For the text-containing cell, return its midpoint in [X, Y] coordinate format. 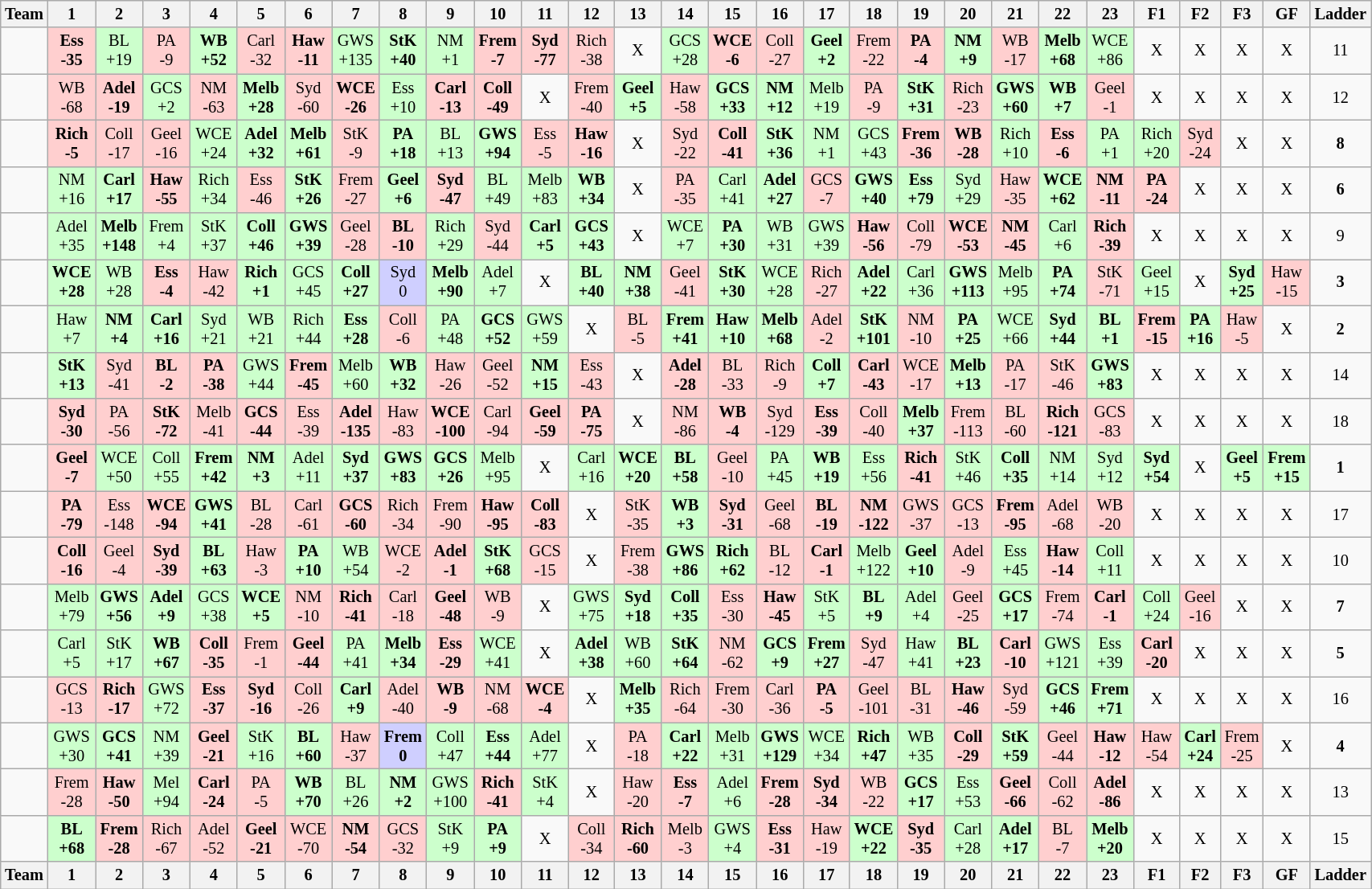
Adel+27 [780, 190]
WCE-2 [403, 560]
GWS+56 [119, 607]
Melb+37 [921, 421]
PA-56 [119, 421]
Rich-64 [685, 699]
Haw-5 [1242, 329]
Syd+18 [638, 607]
Frem+41 [685, 329]
BL+63 [214, 560]
Syd+25 [1242, 282]
Carl-61 [308, 514]
Geel-4 [119, 560]
WB+70 [308, 792]
Melb+79 [71, 607]
GWS+94 [498, 143]
WB+3 [685, 514]
GWS+41 [214, 514]
StK+9 [450, 838]
BL+60 [308, 746]
Frem-22 [873, 51]
GCS+38 [214, 607]
Frem-25 [1242, 746]
Coll-29 [968, 746]
Haw-46 [968, 699]
GWS+113 [968, 282]
Syd-30 [71, 421]
Adel-52 [214, 838]
PA+18 [403, 143]
Rich-27 [826, 282]
WB-20 [1110, 514]
WB+67 [166, 653]
Rich-39 [1110, 236]
Frem-95 [1015, 514]
GCS+46 [1063, 699]
Coll-35 [214, 653]
WCE-94 [166, 514]
Carl+36 [921, 282]
BL-2 [166, 375]
Ess+28 [355, 329]
PA+45 [780, 468]
Geel-66 [1015, 792]
Adel-40 [403, 699]
StK+37 [214, 236]
StK-71 [1110, 282]
Geel+15 [1157, 282]
Adel+17 [1015, 838]
Melb-41 [214, 421]
Coll-17 [119, 143]
Ess+45 [1015, 560]
BL+26 [355, 792]
WCE-26 [355, 97]
WB+31 [780, 236]
NM-63 [214, 97]
Frem-90 [450, 514]
Adel-19 [119, 97]
Frem+27 [826, 653]
GCS+52 [498, 329]
Haw-42 [214, 282]
PA-4 [921, 51]
GCS-32 [403, 838]
Geel+10 [921, 560]
Melb+35 [638, 699]
WB+60 [638, 653]
Rich+29 [450, 236]
NM-122 [873, 514]
Adel-86 [1110, 792]
Syd+12 [1110, 468]
Ess+79 [921, 190]
WB+52 [214, 51]
Melb-3 [685, 838]
Syd-129 [780, 421]
BL-10 [403, 236]
PA-17 [1015, 375]
Ess-46 [260, 190]
Geel-52 [498, 375]
WCE+34 [826, 746]
Adel-9 [968, 560]
Ess-35 [71, 51]
Adel+22 [873, 282]
Coll-27 [780, 51]
PA+1 [1110, 143]
StK+68 [498, 560]
Coll+46 [260, 236]
Adel-2 [826, 329]
Carl+28 [968, 838]
Ess-30 [733, 607]
NM+4 [119, 329]
Frem-27 [355, 190]
WB-17 [1015, 51]
WCE+62 [1063, 190]
NM-86 [685, 421]
BL-5 [638, 329]
Ess-6 [1063, 143]
WB-28 [968, 143]
NM-11 [1110, 190]
WCE+7 [685, 236]
Coll+55 [166, 468]
NM-68 [498, 699]
Syd0 [403, 282]
Ess-7 [685, 792]
Geel-59 [545, 421]
StK+30 [733, 282]
Syd+44 [1063, 329]
PA+10 [308, 560]
WCE-6 [733, 51]
Syd-59 [1015, 699]
StK+13 [71, 375]
Frem-30 [733, 699]
Melb+31 [733, 746]
Coll-40 [873, 421]
Coll-62 [1063, 792]
BL+40 [592, 282]
Mel+94 [166, 792]
Syd-31 [733, 514]
GWS+60 [1015, 97]
BL+49 [498, 190]
Haw-15 [1287, 282]
Carl+24 [1200, 746]
NM-62 [733, 653]
GCS-15 [545, 560]
Frem+15 [1287, 468]
WCE+41 [498, 653]
StK+64 [685, 653]
Carl+17 [119, 190]
PA+48 [450, 329]
GWS+4 [733, 838]
Melb+61 [308, 143]
Syd+54 [1157, 468]
Rich+47 [873, 746]
Rich-17 [119, 699]
GWS+121 [1063, 653]
Syd-41 [119, 375]
PA+9 [498, 838]
Geel-41 [685, 282]
WCE+66 [1015, 329]
Adel+6 [733, 792]
GCS+2 [166, 97]
Carl+22 [685, 746]
GWS+44 [260, 375]
GWS-37 [921, 514]
Coll+27 [355, 282]
Coll+24 [1157, 607]
PA+74 [1063, 282]
Syd+21 [214, 329]
GWS+86 [685, 560]
Ess-5 [545, 143]
GCS+9 [780, 653]
WB+28 [119, 282]
NM+38 [638, 282]
NM+2 [403, 792]
BL-28 [260, 514]
Carl+41 [733, 190]
GCS+26 [450, 468]
Coll-16 [71, 560]
PA+16 [1200, 329]
Syd-77 [545, 51]
Syd-16 [260, 699]
Ess+10 [403, 97]
StK-46 [1063, 375]
Melb+28 [260, 97]
Coll+11 [1110, 560]
Geel+6 [403, 190]
GWS+75 [592, 607]
NM+16 [71, 190]
WCE+24 [214, 143]
Ess-37 [214, 699]
GWS+40 [873, 190]
WCE+5 [260, 607]
BL-12 [780, 560]
Carl-13 [450, 97]
BL-19 [826, 514]
StK-72 [166, 421]
Coll+47 [450, 746]
Carl-24 [214, 792]
Coll-26 [308, 699]
Coll-83 [545, 514]
BL+19 [119, 51]
Frem+42 [214, 468]
Haw-3 [260, 560]
Geel+2 [826, 51]
GCS+41 [119, 746]
Adel+4 [921, 607]
GCS-60 [355, 514]
Carl-10 [1015, 653]
Frem-7 [498, 51]
WCE-53 [968, 236]
StK+36 [780, 143]
Carl-20 [1157, 653]
WCE-70 [308, 838]
WB+32 [403, 375]
Adel+7 [498, 282]
Adel+38 [592, 653]
Haw-58 [685, 97]
Melb+83 [545, 190]
StK+101 [873, 329]
Adel+32 [260, 143]
Coll-34 [592, 838]
Syd-22 [685, 143]
Ess-31 [780, 838]
Coll-6 [403, 329]
Haw-45 [780, 607]
GCS-44 [260, 421]
Geel-48 [450, 607]
Carl-36 [780, 699]
Frem0 [403, 746]
StK+31 [921, 97]
Adel-1 [450, 560]
Haw-56 [873, 236]
Haw-16 [592, 143]
BL+1 [1110, 329]
Syd-39 [166, 560]
Carl-94 [498, 421]
NM+39 [166, 746]
BL-31 [921, 699]
Geel-10 [733, 468]
Carl-32 [260, 51]
WB-22 [873, 792]
Frem+71 [1110, 699]
Rich-9 [780, 375]
Haw-12 [1110, 746]
StK+46 [968, 468]
PA-24 [1157, 190]
Carl-43 [873, 375]
Coll-49 [498, 97]
Rich+44 [308, 329]
Frem-40 [592, 97]
Rich+10 [1015, 143]
Frem-36 [921, 143]
Geel-28 [355, 236]
Rich+20 [1157, 143]
NM+14 [1063, 468]
Haw-20 [638, 792]
PA-38 [214, 375]
WCE-100 [450, 421]
Rich+62 [733, 560]
NM-54 [355, 838]
Frem-113 [968, 421]
Rich-60 [638, 838]
Frem-45 [308, 375]
Adel+11 [308, 468]
Adel-28 [685, 375]
PA+30 [733, 236]
Ess+44 [498, 746]
Syd-44 [498, 236]
Haw-14 [1063, 560]
WB-4 [733, 421]
Geel-68 [780, 514]
Melb+90 [450, 282]
WB+21 [260, 329]
Haw-19 [826, 838]
StK+40 [403, 51]
Syd+29 [968, 190]
GWS+30 [71, 746]
WCE+20 [638, 468]
PA-75 [592, 421]
Ess-148 [119, 514]
Haw-83 [403, 421]
Frem-15 [1157, 329]
Adel-135 [355, 421]
StK-35 [638, 514]
Rich-67 [166, 838]
Rich+34 [214, 190]
Haw-11 [308, 51]
Melb+60 [355, 375]
GCS-83 [1110, 421]
Rich-23 [968, 97]
Adel+35 [71, 236]
Haw-50 [119, 792]
BL+9 [873, 607]
NM+12 [780, 97]
WB+19 [826, 468]
Frem+4 [166, 236]
StK+26 [308, 190]
NM+3 [260, 468]
Ess+56 [873, 468]
Haw-37 [355, 746]
Melb+34 [403, 653]
Frem-1 [260, 653]
Coll-41 [733, 143]
GWS+129 [780, 746]
PA-35 [685, 190]
PA+25 [968, 329]
GCS+33 [733, 97]
Melb+13 [968, 375]
Carl+6 [1063, 236]
Adel+77 [545, 746]
BL-33 [733, 375]
Melb+19 [826, 97]
Carl+9 [355, 699]
WCE-4 [545, 699]
BL+13 [450, 143]
Syd-24 [1200, 143]
BL+23 [968, 653]
Haw-35 [1015, 190]
WB+34 [592, 190]
Syd+37 [355, 468]
BL-7 [1063, 838]
WB-68 [71, 97]
Rich-38 [592, 51]
StK-9 [355, 143]
Ess-4 [166, 282]
Melb+122 [873, 560]
Melb+148 [119, 236]
Frem-74 [1063, 607]
GWS+135 [355, 51]
Rich+1 [260, 282]
Haw+7 [71, 329]
Haw-55 [166, 190]
PA-79 [71, 514]
StK+16 [260, 746]
WB+35 [921, 746]
Haw-95 [498, 514]
WB+54 [355, 560]
Ess-29 [450, 653]
Geel-25 [968, 607]
GCS-7 [826, 190]
Rich-5 [71, 143]
GCS+45 [308, 282]
Syd-35 [921, 838]
Adel-68 [1063, 514]
Ess-43 [592, 375]
GCS+28 [685, 51]
StK+17 [119, 653]
Haw-26 [450, 375]
Syd-34 [826, 792]
PA+41 [355, 653]
WCE+50 [119, 468]
WCE-17 [921, 375]
WCE+86 [1110, 51]
Haw+41 [921, 653]
WCE+22 [873, 838]
GWS+59 [545, 329]
BL+58 [685, 468]
Ess+39 [1110, 653]
Geel-1 [1110, 97]
GWS+72 [166, 699]
Frem-38 [638, 560]
Melb+20 [1110, 838]
Haw+10 [733, 329]
BL-60 [1015, 421]
NM+15 [545, 375]
NM-45 [1015, 236]
WB+7 [1063, 97]
Coll-79 [921, 236]
Geel-7 [71, 468]
Rich-121 [1063, 421]
Ess+53 [968, 792]
StK+4 [545, 792]
NM+9 [968, 51]
BL+68 [71, 838]
Rich-34 [403, 514]
Adel+9 [166, 607]
Haw-54 [1157, 746]
Coll+7 [826, 375]
Syd-60 [308, 97]
StK+59 [1015, 746]
PA-18 [638, 746]
Geel-101 [873, 699]
GWS+100 [450, 792]
StK+5 [826, 607]
Carl-18 [403, 607]
